Pinpoint the cell where the given text exists, returning its (x, y) midpoint coordinate. 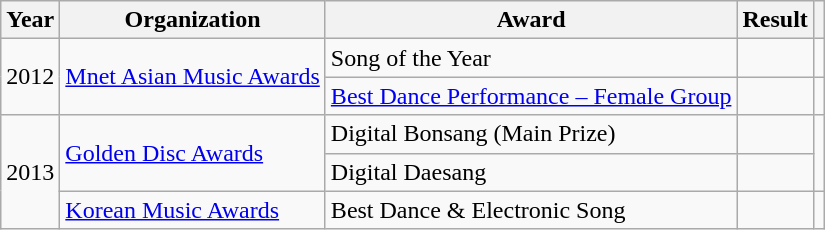
Golden Disc Awards (193, 153)
Song of the Year (531, 58)
Best Dance & Electronic Song (531, 210)
Organization (193, 20)
Digital Bonsang (Main Prize) (531, 134)
Award (531, 20)
Korean Music Awards (193, 210)
2013 (30, 172)
2012 (30, 77)
Best Dance Performance – Female Group (531, 96)
Result (775, 20)
Year (30, 20)
Mnet Asian Music Awards (193, 77)
Digital Daesang (531, 172)
